From the cell containing the given text, extract its center point as [x, y] coordinate. 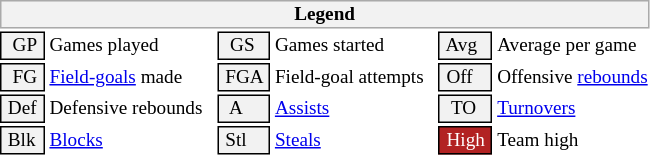
Blocks [131, 140]
Blk [22, 140]
Average per game [573, 46]
Off [466, 77]
Steals [354, 140]
Stl [244, 140]
High [466, 140]
Avg [466, 46]
FGA [244, 77]
FG [22, 77]
GS [244, 46]
Team high [573, 140]
Games played [131, 46]
Turnovers [573, 108]
Field-goal attempts [354, 77]
Def [22, 108]
Games started [354, 46]
Defensive rebounds [131, 108]
Field-goals made [131, 77]
Offensive rebounds [573, 77]
TO [466, 108]
Assists [354, 108]
A [244, 108]
Legend [324, 14]
GP [22, 46]
